For the text-containing cell, return its midpoint in (x, y) coordinate format. 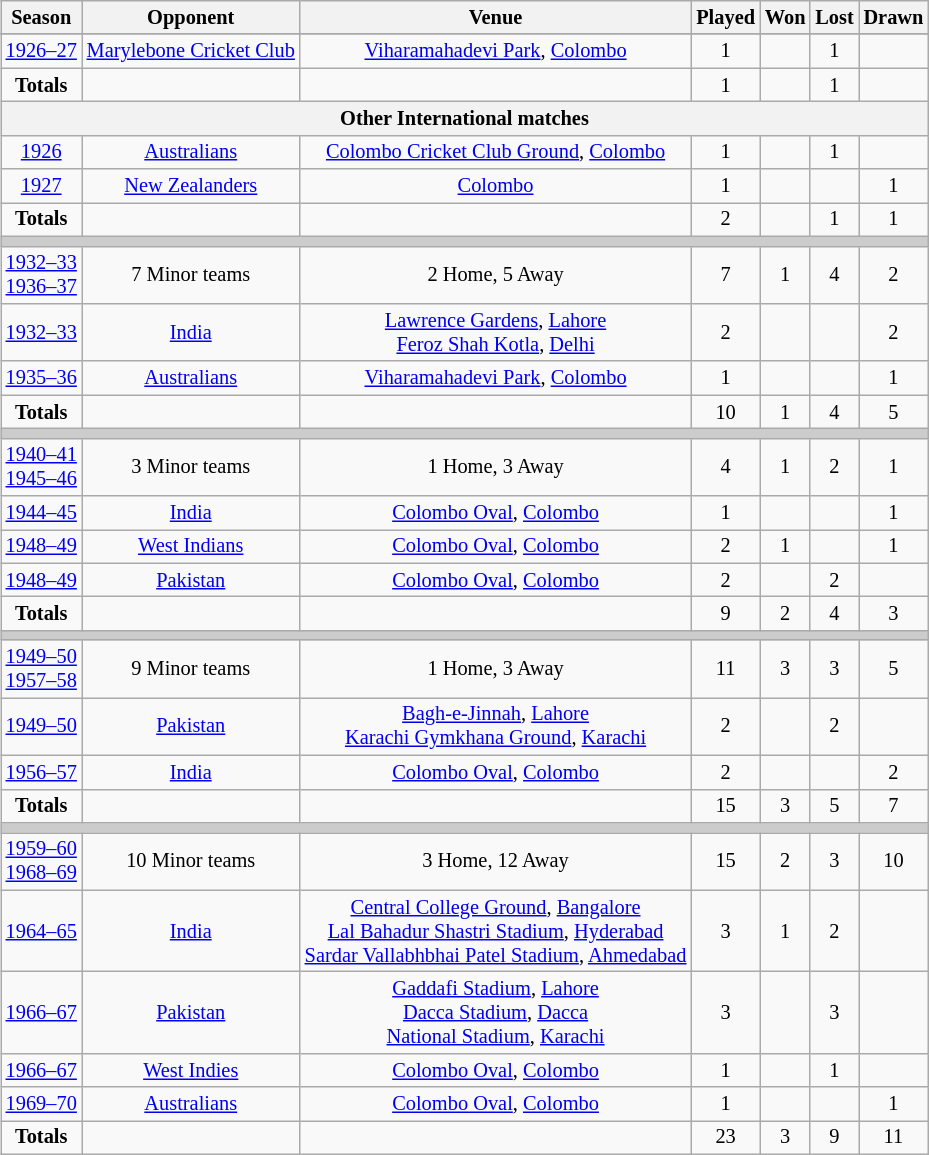
1944–45 (42, 513)
1949–50 (42, 727)
Drawn (894, 18)
1964–65 (42, 931)
1959–601968–69 (42, 861)
3 Home, 12 Away (496, 861)
1940–411945–46 (42, 467)
23 (726, 1138)
Colombo Cricket Club Ground, Colombo (496, 152)
Played (726, 18)
Bagh-e-Jinnah, LahoreKarachi Gymkhana Ground, Karachi (496, 727)
1927 (42, 186)
1926 (42, 152)
Lost (834, 18)
New Zealanders (191, 186)
West Indies (191, 1070)
Colombo (496, 186)
West Indians (191, 547)
1949–501957–58 (42, 669)
Central College Ground, BangaloreLal Bahadur Shastri Stadium, HyderabadSardar Vallabhbhai Patel Stadium, Ahmedabad (496, 931)
1956–57 (42, 773)
1935–36 (42, 378)
1932–33 (42, 333)
Venue (496, 18)
Won (785, 18)
Other International matches (465, 119)
3 Minor teams (191, 467)
9 Minor teams (191, 669)
1969–70 (42, 1104)
1932–331936–37 (42, 275)
2 Home, 5 Away (496, 275)
Gaddafi Stadium, LahoreDacca Stadium, DaccaNational Stadium, Karachi (496, 1013)
1926–27 (42, 51)
7 Minor teams (191, 275)
Marylebone Cricket Club (191, 51)
Lawrence Gardens, LahoreFeroz Shah Kotla, Delhi (496, 333)
10 Minor teams (191, 861)
Opponent (191, 18)
Season (42, 18)
